Locate the cell with the specified text and output its (X, Y) center coordinate. 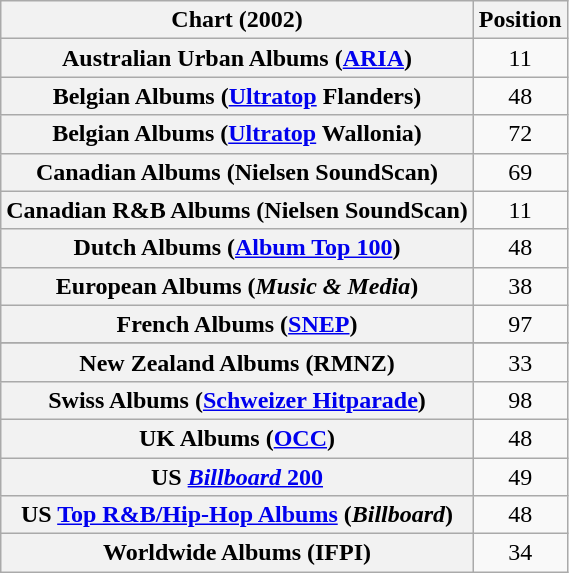
US Billboard 200 (238, 477)
Swiss Albums (Schweizer Hitparade) (238, 400)
Position (520, 20)
49 (520, 477)
New Zealand Albums (RMNZ) (238, 362)
Belgian Albums (Ultratop Wallonia) (238, 134)
72 (520, 134)
Canadian Albums (Nielsen SoundScan) (238, 172)
97 (520, 324)
Canadian R&B Albums (Nielsen SoundScan) (238, 210)
Dutch Albums (Album Top 100) (238, 248)
US Top R&B/Hip-Hop Albums (Billboard) (238, 515)
Belgian Albums (Ultratop Flanders) (238, 96)
98 (520, 400)
UK Albums (OCC) (238, 438)
34 (520, 553)
33 (520, 362)
Chart (2002) (238, 20)
Australian Urban Albums (ARIA) (238, 58)
French Albums (SNEP) (238, 324)
38 (520, 286)
European Albums (Music & Media) (238, 286)
Worldwide Albums (IFPI) (238, 553)
69 (520, 172)
